Detect which cell encompasses the target text, then output its [X, Y] center coordinate. 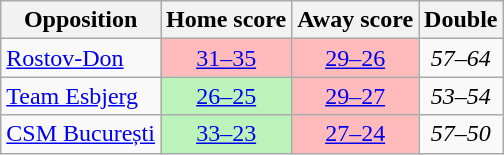
29–27 [356, 96]
26–25 [226, 96]
29–26 [356, 58]
Opposition [81, 20]
31–35 [226, 58]
57–50 [461, 134]
57–64 [461, 58]
Double [461, 20]
27–24 [356, 134]
Team Esbjerg [81, 96]
Away score [356, 20]
33–23 [226, 134]
Rostov-Don [81, 58]
CSM București [81, 134]
53–54 [461, 96]
Home score [226, 20]
